Capture the cell that displays the provided text and extract its (x, y) central coordinate. 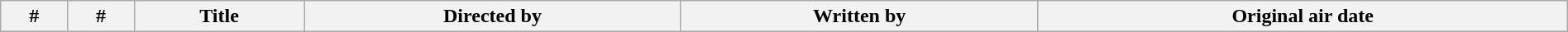
Written by (859, 16)
Original air date (1303, 16)
Directed by (493, 16)
Title (218, 16)
